Extract the [x, y] coordinate from the center of the cell holding the provided text.  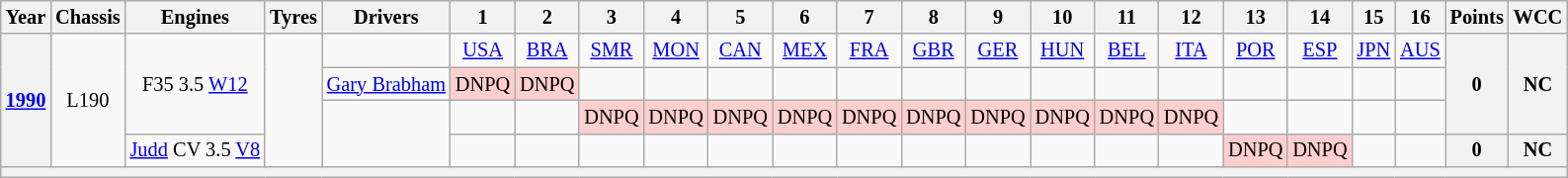
WCC [1538, 17]
16 [1420, 17]
1 [482, 17]
JPN [1373, 50]
GER [998, 50]
SMR [611, 50]
10 [1063, 17]
Gary Brabham [386, 84]
USA [482, 50]
AUS [1420, 50]
F35 3.5 W12 [196, 83]
4 [676, 17]
Year [26, 17]
12 [1192, 17]
HUN [1063, 50]
L190 [87, 101]
ESP [1320, 50]
8 [933, 17]
Engines [196, 17]
11 [1126, 17]
POR [1255, 50]
Drivers [386, 17]
3 [611, 17]
Points [1477, 17]
CAN [741, 50]
Chassis [87, 17]
MEX [804, 50]
Judd CV 3.5 V8 [196, 150]
FRA [869, 50]
GBR [933, 50]
14 [1320, 17]
BRA [547, 50]
MON [676, 50]
ITA [1192, 50]
Tyres [293, 17]
6 [804, 17]
15 [1373, 17]
7 [869, 17]
13 [1255, 17]
1990 [26, 101]
9 [998, 17]
BEL [1126, 50]
5 [741, 17]
2 [547, 17]
